For the text-containing cell, return its midpoint in [x, y] coordinate format. 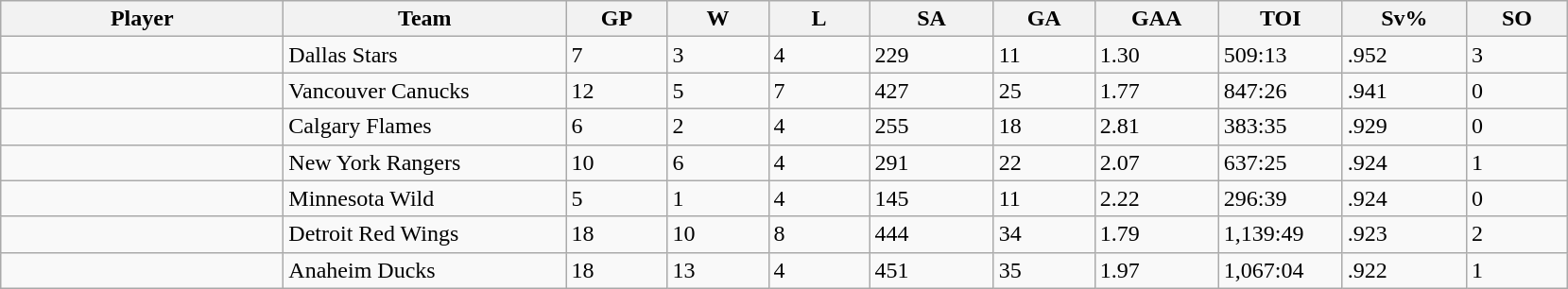
SA [932, 19]
1.79 [1157, 234]
SO [1516, 19]
.922 [1404, 270]
427 [932, 91]
229 [932, 55]
2.22 [1157, 198]
8 [818, 234]
.929 [1404, 127]
Minnesota Wild [425, 198]
W [718, 19]
25 [1043, 91]
35 [1043, 270]
1.77 [1157, 91]
255 [932, 127]
Dallas Stars [425, 55]
383:35 [1280, 127]
GP [616, 19]
12 [616, 91]
291 [932, 162]
Team [425, 19]
.923 [1404, 234]
1.30 [1157, 55]
New York Rangers [425, 162]
Calgary Flames [425, 127]
444 [932, 234]
296:39 [1280, 198]
Sv% [1404, 19]
13 [718, 270]
2.07 [1157, 162]
L [818, 19]
145 [932, 198]
Anaheim Ducks [425, 270]
Player [142, 19]
34 [1043, 234]
Vancouver Canucks [425, 91]
Detroit Red Wings [425, 234]
1.97 [1157, 270]
.941 [1404, 91]
637:25 [1280, 162]
1,139:49 [1280, 234]
847:26 [1280, 91]
TOI [1280, 19]
2.81 [1157, 127]
.952 [1404, 55]
22 [1043, 162]
GAA [1157, 19]
451 [932, 270]
1,067:04 [1280, 270]
509:13 [1280, 55]
GA [1043, 19]
